Find where the given text appears and provide that cell's center as [x, y] coordinate. 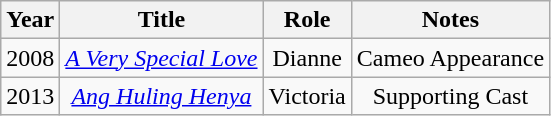
Victoria [307, 96]
Year [30, 20]
2013 [30, 96]
A Very Special Love [162, 58]
Role [307, 20]
Dianne [307, 58]
2008 [30, 58]
Ang Huling Henya [162, 96]
Title [162, 20]
Cameo Appearance [450, 58]
Supporting Cast [450, 96]
Notes [450, 20]
